From the cell containing the given text, extract its center point as (X, Y) coordinate. 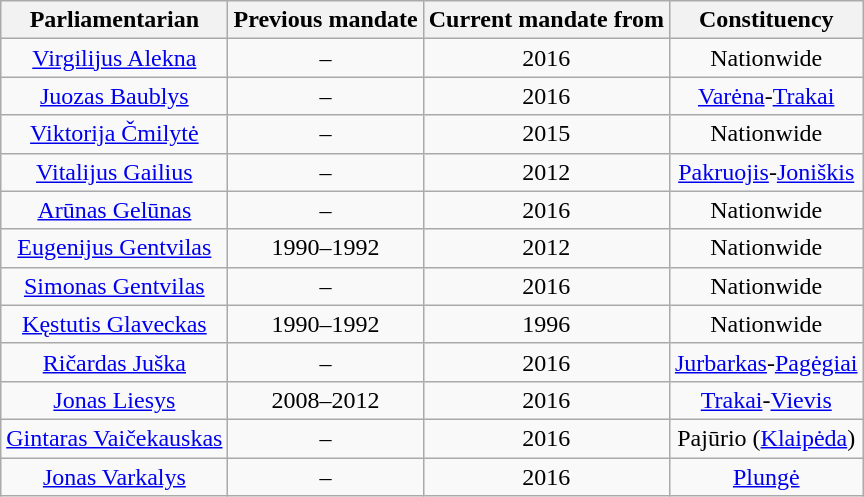
Pajūrio (Klaipėda) (766, 438)
Jurbarkas-Pagėgiai (766, 362)
Gintaras Vaičekauskas (114, 438)
Current mandate from (546, 20)
Arūnas Gelūnas (114, 210)
Viktorija Čmilytė (114, 134)
Vitalijus Gailius (114, 172)
Simonas Gentvilas (114, 286)
Virgilijus Alekna (114, 58)
Parliamentarian (114, 20)
Eugenijus Gentvilas (114, 248)
Jonas Liesys (114, 400)
Trakai-Vievis (766, 400)
Kęstutis Glaveckas (114, 324)
Constituency (766, 20)
Plungė (766, 477)
2015 (546, 134)
1996 (546, 324)
2008–2012 (326, 400)
Ričardas Juška (114, 362)
Previous mandate (326, 20)
Jonas Varkalys (114, 477)
Pakruojis-Joniškis (766, 172)
Varėna-Trakai (766, 96)
Juozas Baublys (114, 96)
